Provide the [X, Y] coordinate of the cell's center where the given text is located.  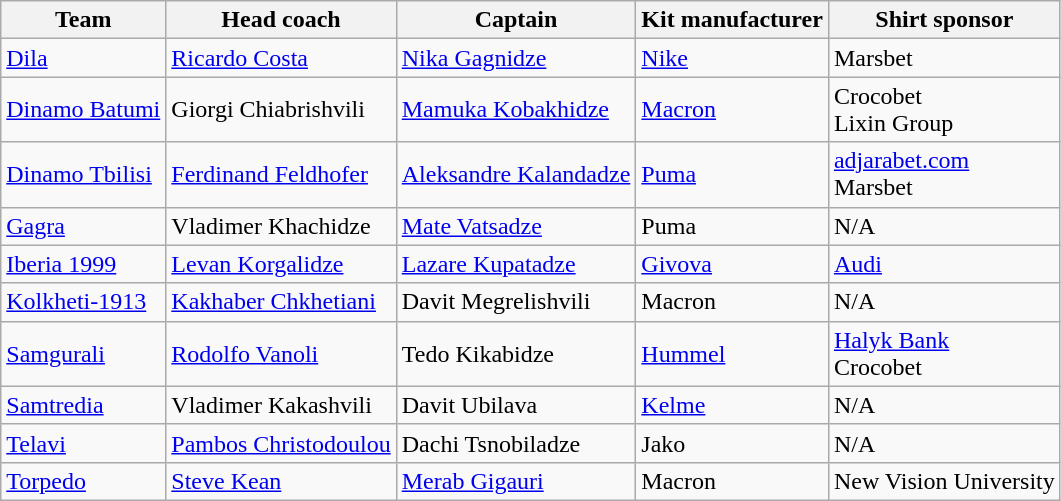
Ricardo Costa [281, 58]
Dachi Tsnobiladze [516, 443]
adjarabet.comMarsbet [944, 174]
Kakhaber Chkhetiani [281, 302]
Lazare Kupatadze [516, 264]
Mamuka Kobakhidze [516, 110]
Merab Gigauri [516, 481]
Davit Megrelishvili [516, 302]
Shirt sponsor [944, 20]
Vladimer Khachidze [281, 226]
Tedo Kikabidze [516, 354]
Dinamo Tbilisi [84, 174]
Head coach [281, 20]
Ferdinand Feldhofer [281, 174]
Team [84, 20]
New Vision University [944, 481]
Samgurali [84, 354]
Rodolfo Vanoli [281, 354]
Nika Gagnidze [516, 58]
Davit Ubilava [516, 405]
Kit manufacturer [732, 20]
Kolkheti-1913 [84, 302]
Steve Kean [281, 481]
Dila [84, 58]
Aleksandre Kalandadze [516, 174]
Marsbet [944, 58]
Jako [732, 443]
Pambos Christodoulou [281, 443]
Kelme [732, 405]
Mate Vatsadze [516, 226]
Captain [516, 20]
Levan Korgalidze [281, 264]
Telavi [84, 443]
Torpedo [84, 481]
Samtredia [84, 405]
Nike [732, 58]
Vladimer Kakashvili [281, 405]
Hummel [732, 354]
CrocobetLixin Group [944, 110]
Giorgi Chiabrishvili [281, 110]
Gagra [84, 226]
Halyk BankCrocobet [944, 354]
Givova [732, 264]
Audi [944, 264]
Dinamo Batumi [84, 110]
Iberia 1999 [84, 264]
